Output the (x, y) coordinate of the center of the cell containing the given text.  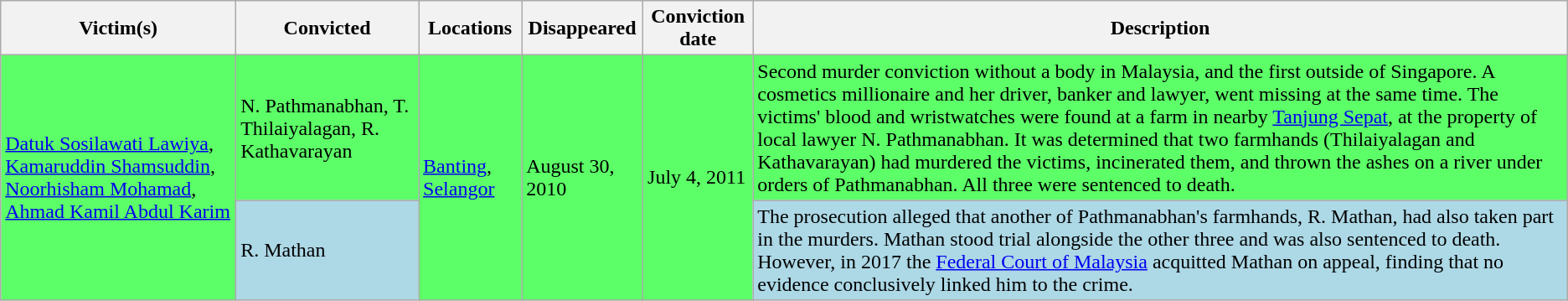
August 30, 2010 (583, 178)
Banting, Selangor (471, 178)
Locations (471, 29)
R. Mathan (328, 250)
Victim(s) (119, 29)
Datuk Sosilawati Lawiya, Kamaruddin Shamsuddin, Noorhisham Mohamad, Ahmad Kamil Abdul Karim (119, 178)
N. Pathmanabhan, T. Thilaiyalagan, R. Kathavarayan (328, 127)
July 4, 2011 (699, 178)
Description (1160, 29)
Disappeared (583, 29)
Conviction date (699, 29)
Convicted (328, 29)
